Identify which cell holds the provided text, then report its (X, Y) central coordinate. 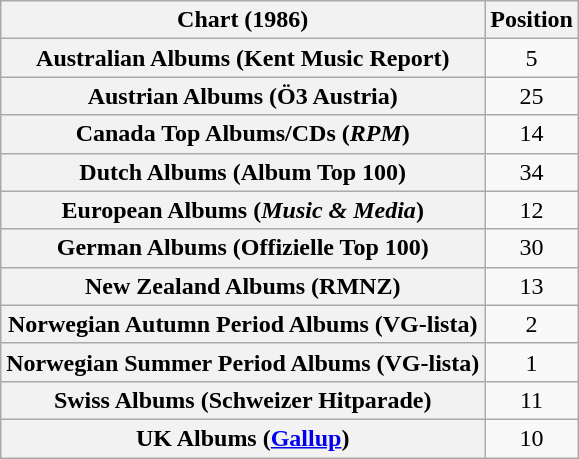
Chart (1986) (243, 20)
25 (532, 96)
Swiss Albums (Schweizer Hitparade) (243, 400)
1 (532, 362)
Canada Top Albums/CDs (RPM) (243, 134)
Position (532, 20)
Australian Albums (Kent Music Report) (243, 58)
European Albums (Music & Media) (243, 210)
Dutch Albums (Album Top 100) (243, 172)
German Albums (Offizielle Top 100) (243, 248)
New Zealand Albums (RMNZ) (243, 286)
Norwegian Autumn Period Albums (VG-lista) (243, 324)
14 (532, 134)
2 (532, 324)
5 (532, 58)
Norwegian Summer Period Albums (VG-lista) (243, 362)
34 (532, 172)
UK Albums (Gallup) (243, 438)
30 (532, 248)
10 (532, 438)
11 (532, 400)
13 (532, 286)
12 (532, 210)
Austrian Albums (Ö3 Austria) (243, 96)
